Find where the given text appears and provide that cell's center as [x, y] coordinate. 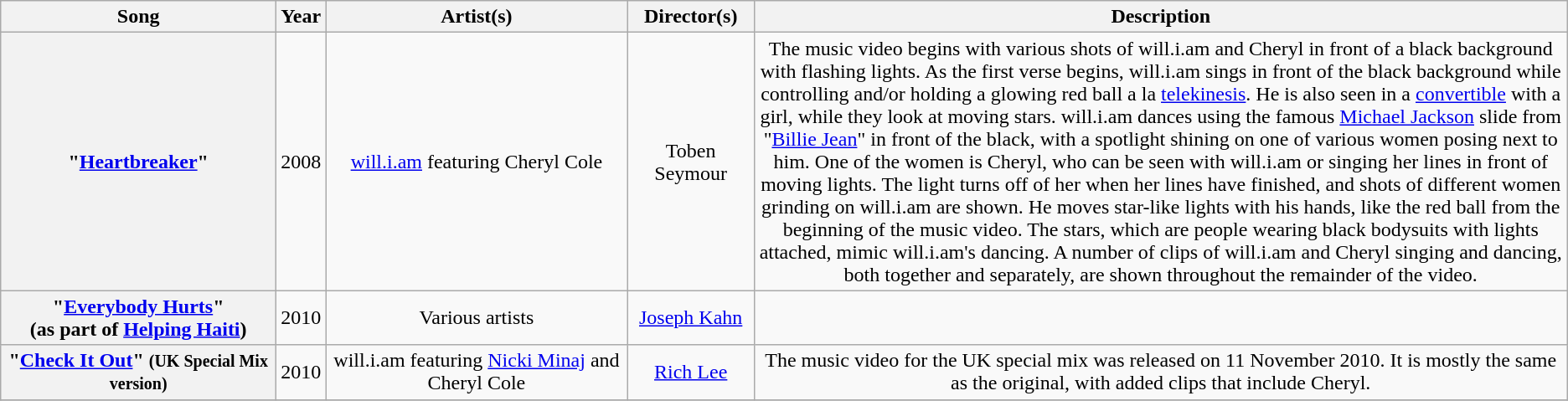
Year [302, 17]
Joseph Kahn [690, 318]
Artist(s) [477, 17]
2008 [302, 162]
Rich Lee [690, 372]
"Everybody Hurts"(as part of Helping Haiti) [139, 318]
will.i.am featuring Nicki Minaj and Cheryl Cole [477, 372]
The music video for the UK special mix was released on 11 November 2010. It is mostly the same as the original, with added clips that include Cheryl. [1161, 372]
Song [139, 17]
will.i.am featuring Cheryl Cole [477, 162]
"Check It Out" (UK Special Mix version) [139, 372]
Description [1161, 17]
Director(s) [690, 17]
Toben Seymour [690, 162]
Various artists [477, 318]
"Heartbreaker" [139, 162]
